Extract the [X, Y] coordinate from the center of the cell holding the provided text.  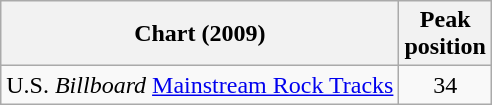
34 [445, 85]
Peakposition [445, 34]
U.S. Billboard Mainstream Rock Tracks [200, 85]
Chart (2009) [200, 34]
